From the cell containing the given text, extract its center point as [x, y] coordinate. 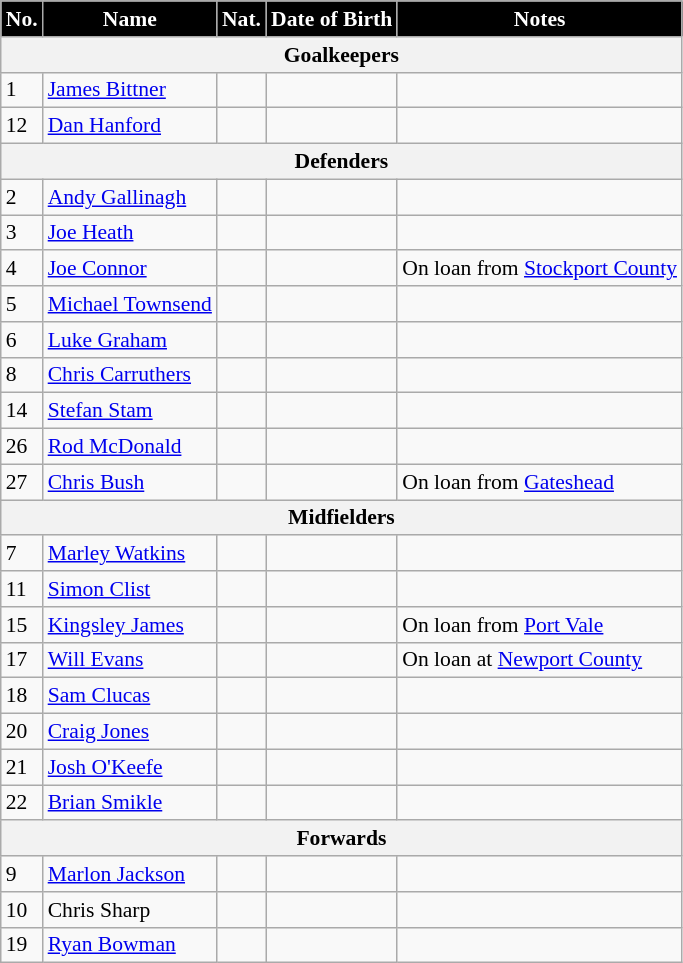
3 [22, 233]
Marley Watkins [130, 554]
Andy Gallinagh [130, 197]
5 [22, 304]
No. [22, 19]
Stefan Stam [130, 411]
Forwards [342, 839]
Craig Jones [130, 732]
22 [22, 803]
Josh O'Keefe [130, 767]
18 [22, 696]
On loan from Stockport County [540, 269]
26 [22, 447]
7 [22, 554]
27 [22, 482]
Michael Townsend [130, 304]
12 [22, 126]
Chris Carruthers [130, 375]
Chris Sharp [130, 910]
Marlon Jackson [130, 874]
Luke Graham [130, 340]
4 [22, 269]
Will Evans [130, 660]
2 [22, 197]
14 [22, 411]
1 [22, 90]
Kingsley James [130, 625]
15 [22, 625]
Defenders [342, 162]
Date of Birth [332, 19]
Joe Connor [130, 269]
17 [22, 660]
James Bittner [130, 90]
Chris Bush [130, 482]
Name [130, 19]
9 [22, 874]
6 [22, 340]
Rod McDonald [130, 447]
Simon Clist [130, 589]
Brian Smikle [130, 803]
10 [22, 910]
On loan from Gateshead [540, 482]
On loan from Port Vale [540, 625]
Joe Heath [130, 233]
Nat. [242, 19]
Midfielders [342, 518]
Sam Clucas [130, 696]
Goalkeepers [342, 55]
21 [22, 767]
Dan Hanford [130, 126]
Ryan Bowman [130, 945]
Notes [540, 19]
19 [22, 945]
20 [22, 732]
8 [22, 375]
11 [22, 589]
On loan at Newport County [540, 660]
